Capture the cell that displays the provided text and extract its (X, Y) central coordinate. 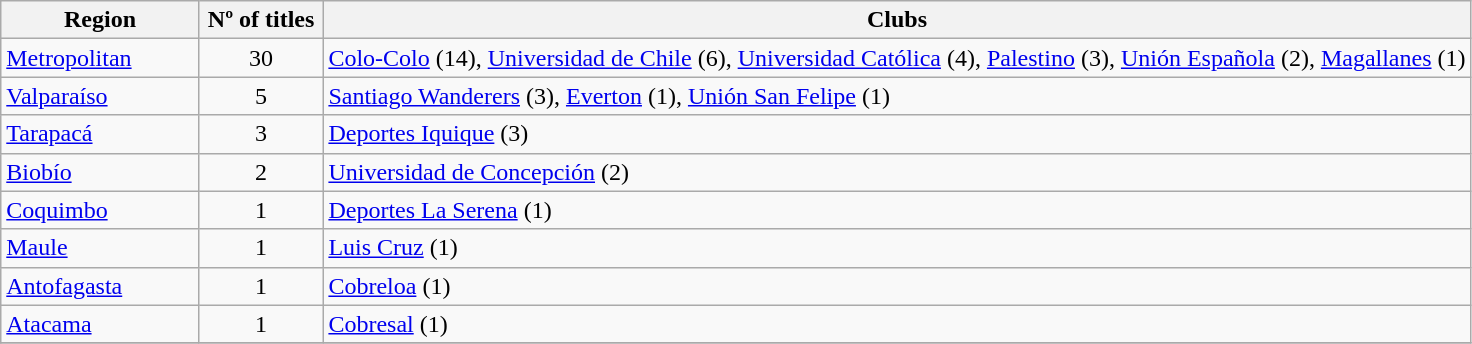
Universidad de Concepción (2) (897, 172)
Tarapacá (100, 134)
Colo-Colo (14), Universidad de Chile (6), Universidad Católica (4), Palestino (3), Unión Española (2), Magallanes (1) (897, 58)
Maule (100, 248)
Coquimbo (100, 210)
Clubs (897, 20)
Cobreloa (1) (897, 286)
5 (261, 96)
Nº of titles (261, 20)
Biobío (100, 172)
Cobresal (1) (897, 324)
3 (261, 134)
Antofagasta (100, 286)
30 (261, 58)
Deportes La Serena (1) (897, 210)
Valparaíso (100, 96)
Deportes Iquique (3) (897, 134)
Santiago Wanderers (3), Everton (1), Unión San Felipe (1) (897, 96)
Atacama (100, 324)
Metropolitan (100, 58)
Region (100, 20)
Luis Cruz (1) (897, 248)
2 (261, 172)
